Find where the given text appears and provide that cell's center as [x, y] coordinate. 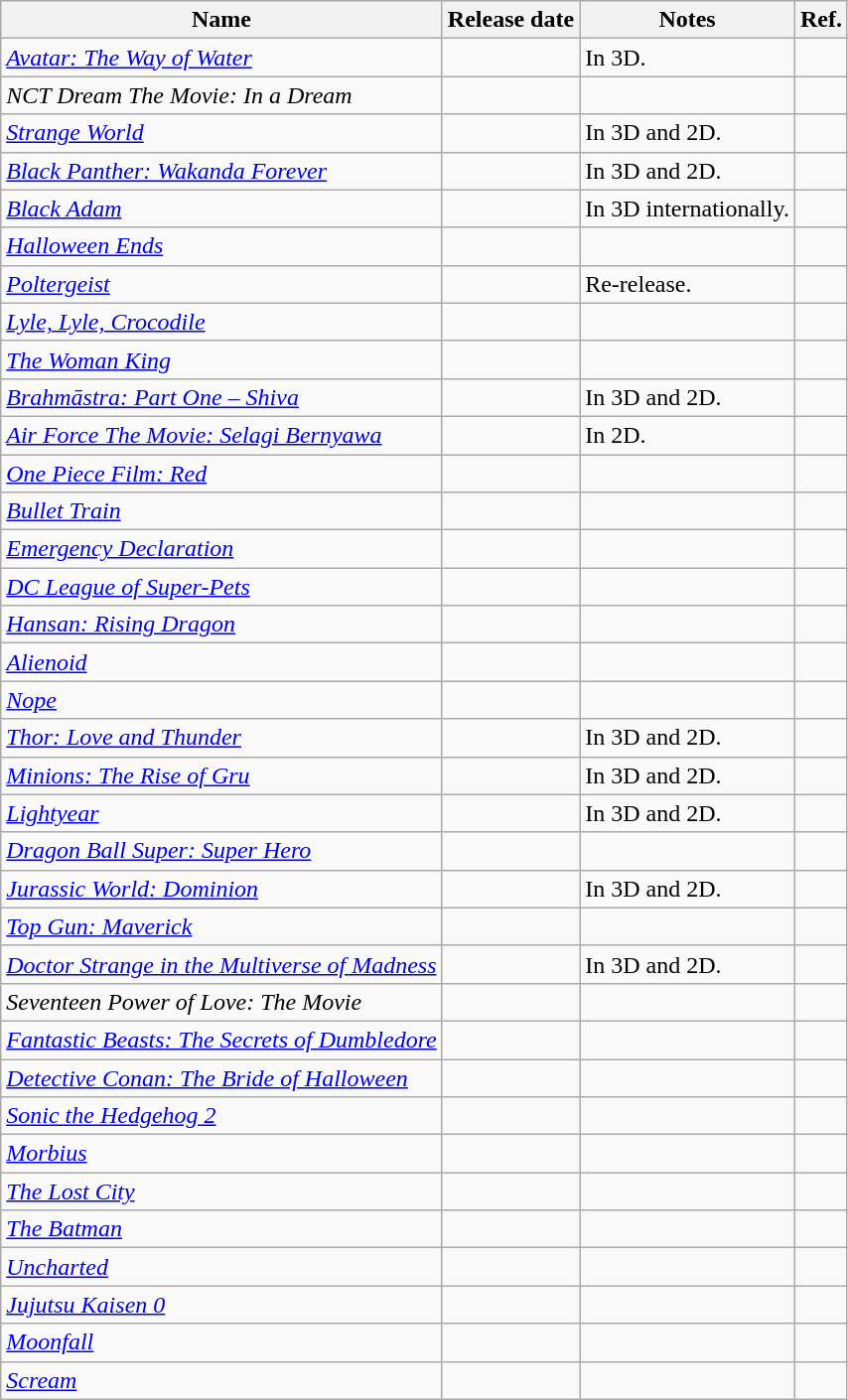
Scream [222, 1380]
Air Force The Movie: Selagi Bernyawa [222, 435]
Jurassic World: Dominion [222, 889]
Lyle, Lyle, Crocodile [222, 322]
Notes [687, 20]
The Batman [222, 1229]
Halloween Ends [222, 246]
Top Gun: Maverick [222, 926]
Morbius [222, 1154]
Black Panther: Wakanda Forever [222, 171]
Bullet Train [222, 511]
Brahmāstra: Part One – Shiva [222, 397]
Strange World [222, 133]
Fantastic Beasts: The Secrets of Dumbledore [222, 1040]
Black Adam [222, 209]
Jujutsu Kaisen 0 [222, 1305]
Poltergeist [222, 284]
Re-release. [687, 284]
Ref. [820, 20]
The Lost City [222, 1191]
Thor: Love and Thunder [222, 738]
In 3D internationally. [687, 209]
Alienoid [222, 662]
DC League of Super-Pets [222, 587]
Seventeen Power of Love: The Movie [222, 1002]
In 2D. [687, 435]
The Woman King [222, 359]
Dragon Ball Super: Super Hero [222, 851]
Nope [222, 700]
Sonic the Hedgehog 2 [222, 1116]
One Piece Film: Red [222, 474]
Emergency Declaration [222, 549]
Moonfall [222, 1342]
Minions: The Rise of Gru [222, 775]
Name [222, 20]
Uncharted [222, 1267]
Release date [510, 20]
In 3D. [687, 58]
Detective Conan: The Bride of Halloween [222, 1077]
Avatar: The Way of Water [222, 58]
Hansan: Rising Dragon [222, 625]
Lightyear [222, 813]
Doctor Strange in the Multiverse of Madness [222, 964]
NCT Dream The Movie: In a Dream [222, 95]
